Return (x, y) of the center of cell containing provided text 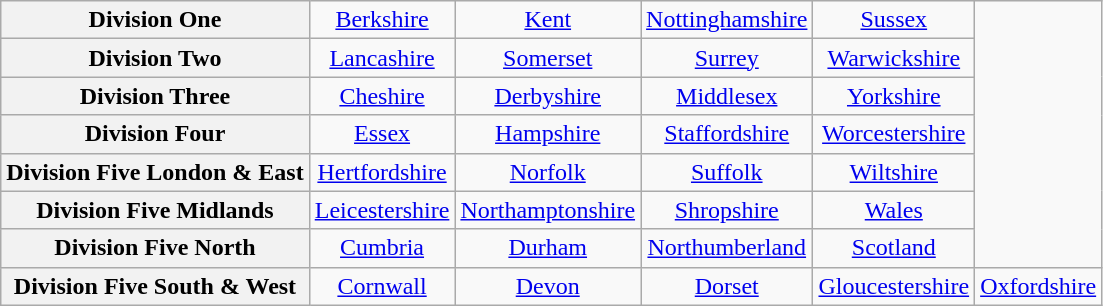
Division Two (155, 58)
Somerset (548, 58)
Lancashire (382, 58)
Wales (894, 210)
Northumberland (727, 248)
Sussex (894, 20)
Division Four (155, 134)
Norfolk (548, 172)
Northamptonshire (548, 210)
Kent (548, 20)
Worcestershire (894, 134)
Division Five North (155, 248)
Scotland (894, 248)
Gloucestershire (894, 286)
Division Five London & East (155, 172)
Wiltshire (894, 172)
Oxfordshire (1038, 286)
Cornwall (382, 286)
Berkshire (382, 20)
Nottinghamshire (727, 20)
Division One (155, 20)
Derbyshire (548, 96)
Essex (382, 134)
Suffolk (727, 172)
Division Five Midlands (155, 210)
Hertfordshire (382, 172)
Hampshire (548, 134)
Division Three (155, 96)
Durham (548, 248)
Cheshire (382, 96)
Warwickshire (894, 58)
Division Five South & West (155, 286)
Yorkshire (894, 96)
Staffordshire (727, 134)
Dorset (727, 286)
Devon (548, 286)
Shropshire (727, 210)
Surrey (727, 58)
Cumbria (382, 248)
Leicestershire (382, 210)
Middlesex (727, 96)
